Capture the cell that displays the provided text and extract its (X, Y) central coordinate. 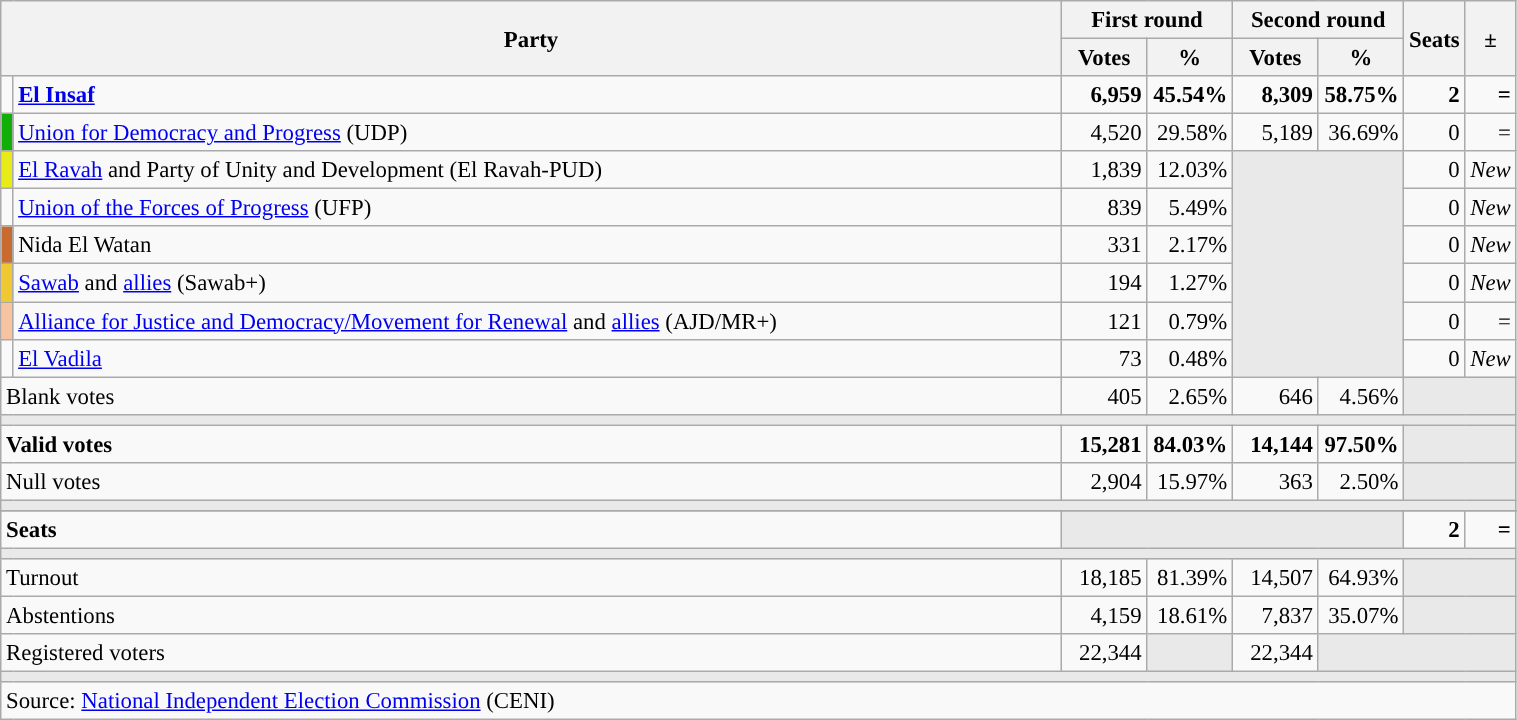
0.48% (1190, 358)
Second round (1318, 20)
5,189 (1276, 133)
839 (1104, 208)
36.69% (1361, 133)
646 (1276, 396)
Party (532, 38)
Union of the Forces of Progress (UFP) (537, 208)
1.27% (1190, 283)
Nida El Watan (537, 245)
4,520 (1104, 133)
64.93% (1361, 578)
6,959 (1104, 95)
Registered voters (532, 653)
2.65% (1190, 396)
8,309 (1276, 95)
Turnout (532, 578)
El Insaf (537, 95)
First round (1146, 20)
Alliance for Justice and Democracy/Movement for Renewal and allies (AJD/MR+) (537, 321)
Null votes (532, 482)
Valid votes (532, 444)
12.03% (1190, 170)
El Vadila (537, 358)
15,281 (1104, 444)
84.03% (1190, 444)
18,185 (1104, 578)
El Ravah and Party of Unity and Development (El Ravah-PUD) (537, 170)
14,507 (1276, 578)
58.75% (1361, 95)
45.54% (1190, 95)
73 (1104, 358)
121 (1104, 321)
15.97% (1190, 482)
Source: National Independent Election Commission (CENI) (758, 701)
5.49% (1190, 208)
± (1490, 38)
35.07% (1361, 616)
Blank votes (532, 396)
14,144 (1276, 444)
331 (1104, 245)
18.61% (1190, 616)
Union for Democracy and Progress (UDP) (537, 133)
363 (1276, 482)
1,839 (1104, 170)
2,904 (1104, 482)
97.50% (1361, 444)
Abstentions (532, 616)
2.50% (1361, 482)
7,837 (1276, 616)
29.58% (1190, 133)
194 (1104, 283)
4.56% (1361, 396)
Sawab and allies (Sawab+) (537, 283)
0.79% (1190, 321)
2.17% (1190, 245)
4,159 (1104, 616)
81.39% (1190, 578)
405 (1104, 396)
